Capture the cell that displays the provided text and extract its [X, Y] central coordinate. 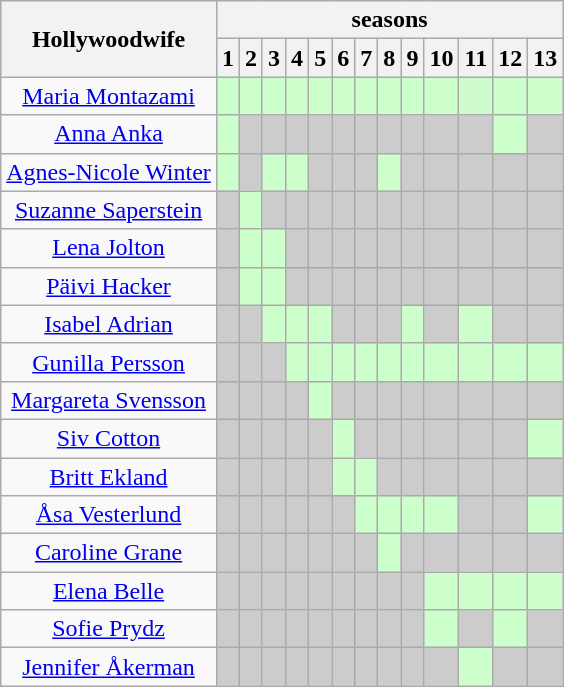
Isabel Adrian [109, 324]
Anna Anka [109, 134]
Maria Montazami [109, 96]
Margareta Svensson [109, 400]
6 [344, 58]
9 [412, 58]
Päivi Hacker [109, 286]
Åsa Vesterlund [109, 515]
8 [390, 58]
3 [274, 58]
10 [442, 58]
7 [366, 58]
seasons [389, 20]
Elena Belle [109, 591]
Jennifer Åkerman [109, 667]
Hollywoodwife [109, 39]
Britt Ekland [109, 477]
13 [546, 58]
Lena Jolton [109, 248]
Agnes-Nicole Winter [109, 172]
4 [298, 58]
Caroline Grane [109, 553]
Gunilla Persson [109, 362]
5 [320, 58]
Sofie Prydz [109, 629]
2 [250, 58]
12 [510, 58]
1 [228, 58]
11 [476, 58]
Suzanne Saperstein [109, 210]
Siv Cotton [109, 438]
